Locate the cell with the specified text and output its [x, y] center coordinate. 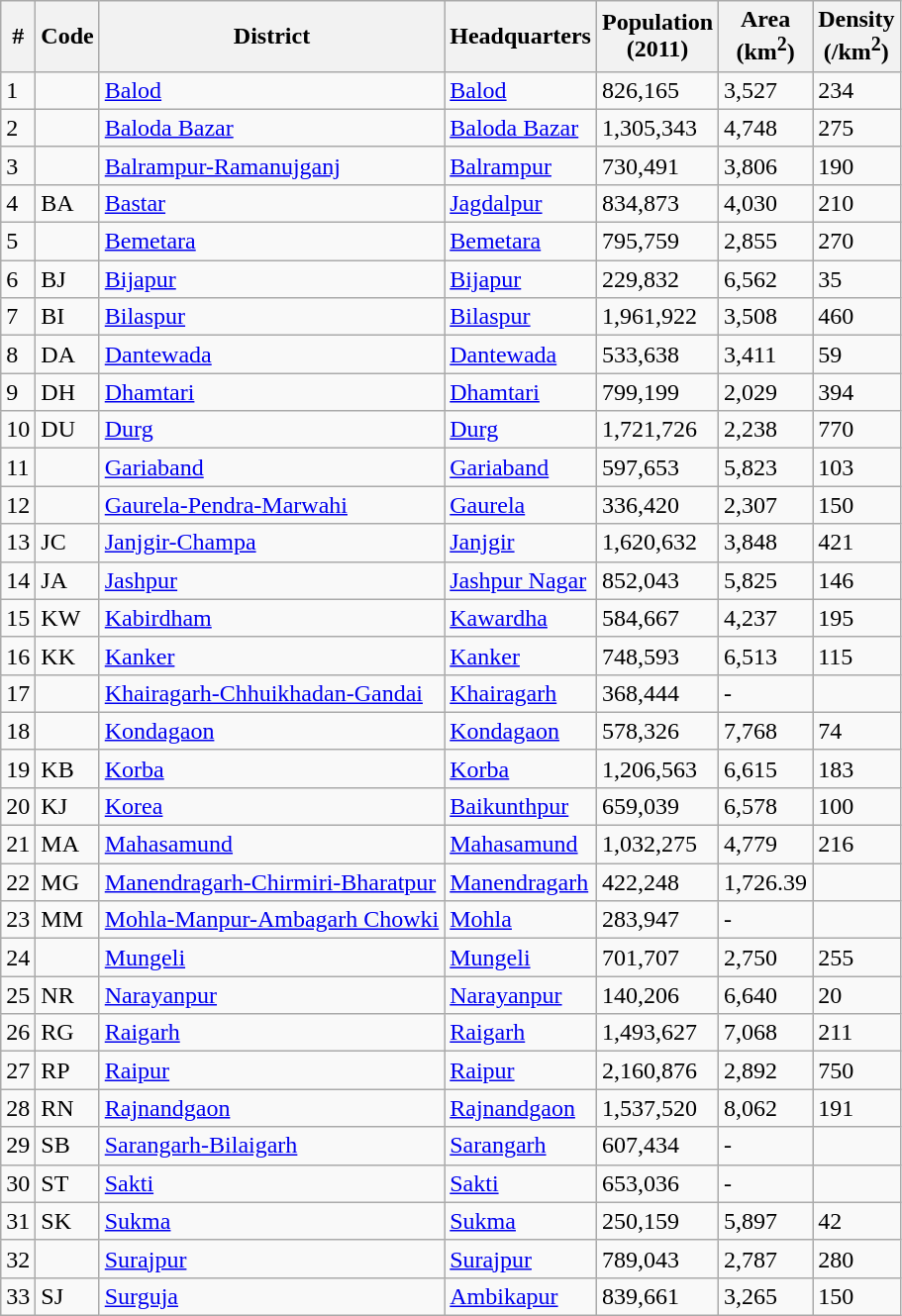
597,653 [657, 467]
RP [67, 1070]
789,043 [657, 1259]
190 [856, 165]
Khairagarh [521, 693]
578,326 [657, 731]
2,892 [766, 1070]
16 [18, 656]
5,825 [766, 580]
7,068 [766, 1033]
27 [18, 1070]
146 [856, 580]
Area (km2) [766, 37]
Sarangarh-Bilaigarh [271, 1146]
195 [856, 618]
1,493,627 [657, 1033]
748,593 [657, 656]
3,411 [766, 354]
Janjgir-Champa [271, 543]
653,036 [657, 1183]
795,759 [657, 242]
30 [18, 1183]
8,062 [766, 1108]
7 [18, 317]
15 [18, 618]
RG [67, 1033]
3,848 [766, 543]
1,537,520 [657, 1108]
MM [67, 920]
11 [18, 467]
KB [67, 768]
SJ [67, 1296]
18 [18, 731]
270 [856, 242]
2,750 [766, 958]
607,434 [657, 1146]
394 [856, 392]
Manendragarh [521, 882]
Jagdalpur [521, 203]
211 [856, 1033]
533,638 [657, 354]
460 [856, 317]
1,726.39 [766, 882]
6,615 [766, 768]
DA [67, 354]
DH [67, 392]
3,508 [766, 317]
103 [856, 467]
9 [18, 392]
Jashpur [271, 580]
250,159 [657, 1221]
191 [856, 1108]
Sarangarh [521, 1146]
3,806 [766, 165]
Density (/km2) [856, 37]
BI [67, 317]
2,238 [766, 430]
283,947 [657, 920]
14 [18, 580]
NR [67, 995]
Janjgir [521, 543]
Kabirdham [271, 618]
799,199 [657, 392]
1,961,922 [657, 317]
421 [856, 543]
1 [18, 90]
MA [67, 845]
2 [18, 128]
Population (2011) [657, 37]
24 [18, 958]
22 [18, 882]
Surguja [271, 1296]
4,237 [766, 618]
5,823 [766, 467]
115 [856, 656]
1,305,343 [657, 128]
659,039 [657, 806]
31 [18, 1221]
Balrampur [521, 165]
26 [18, 1033]
17 [18, 693]
7,768 [766, 731]
210 [856, 203]
1,721,726 [657, 430]
1,032,275 [657, 845]
12 [18, 505]
Kawardha [521, 618]
# [18, 37]
2,855 [766, 242]
Code [67, 37]
59 [856, 354]
Gaurela-Pendra-Marwahi [271, 505]
368,444 [657, 693]
2,307 [766, 505]
280 [856, 1259]
8 [18, 354]
BA [67, 203]
Manendragarh-Chirmiri-Bharatpur [271, 882]
KW [67, 618]
33 [18, 1296]
1,206,563 [657, 768]
229,832 [657, 279]
MG [67, 882]
140,206 [657, 995]
Gaurela [521, 505]
Baikunthpur [521, 806]
275 [856, 128]
701,707 [657, 958]
3,265 [766, 1296]
Balrampur-Ramanujganj [271, 165]
336,420 [657, 505]
BJ [67, 279]
21 [18, 845]
1,620,632 [657, 543]
852,043 [657, 580]
6,640 [766, 995]
Headquarters [521, 37]
19 [18, 768]
2,029 [766, 392]
29 [18, 1146]
23 [18, 920]
234 [856, 90]
KK [67, 656]
4,779 [766, 845]
13 [18, 543]
5 [18, 242]
834,873 [657, 203]
35 [856, 279]
770 [856, 430]
839,661 [657, 1296]
4,030 [766, 203]
Khairagarh-Chhuikhadan-Gandai [271, 693]
RN [67, 1108]
28 [18, 1108]
730,491 [657, 165]
SB [67, 1146]
6,578 [766, 806]
10 [18, 430]
584,667 [657, 618]
DU [67, 430]
JC [67, 543]
District [271, 37]
750 [856, 1070]
3,527 [766, 90]
74 [856, 731]
3 [18, 165]
ST [67, 1183]
4,748 [766, 128]
Mohla [521, 920]
6 [18, 279]
183 [856, 768]
KJ [67, 806]
42 [856, 1221]
Bastar [271, 203]
255 [856, 958]
Jashpur Nagar [521, 580]
JA [67, 580]
6,562 [766, 279]
100 [856, 806]
Mohla-Manpur-Ambagarh Chowki [271, 920]
Ambikapur [521, 1296]
216 [856, 845]
6,513 [766, 656]
32 [18, 1259]
422,248 [657, 882]
5,897 [766, 1221]
Korea [271, 806]
2,160,876 [657, 1070]
SK [67, 1221]
2,787 [766, 1259]
25 [18, 995]
4 [18, 203]
826,165 [657, 90]
